Pinpoint the cell where the given text exists, returning its [X, Y] midpoint coordinate. 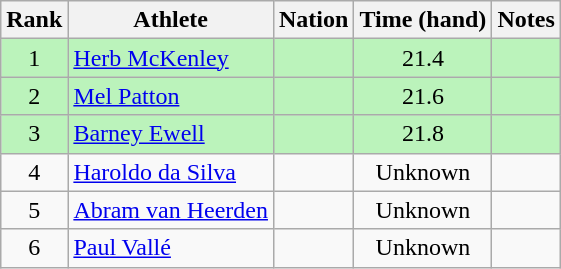
21.4 [423, 58]
Athlete [171, 20]
21.8 [423, 134]
Nation [313, 20]
Mel Patton [171, 96]
2 [34, 96]
1 [34, 58]
5 [34, 210]
Notes [526, 20]
Haroldo da Silva [171, 172]
Abram van Heerden [171, 210]
Rank [34, 20]
4 [34, 172]
Paul Vallé [171, 248]
Barney Ewell [171, 134]
6 [34, 248]
Herb McKenley [171, 58]
Time (hand) [423, 20]
3 [34, 134]
21.6 [423, 96]
